Scan for the cell matching the given text and deliver its (X, Y) coordinate at center. 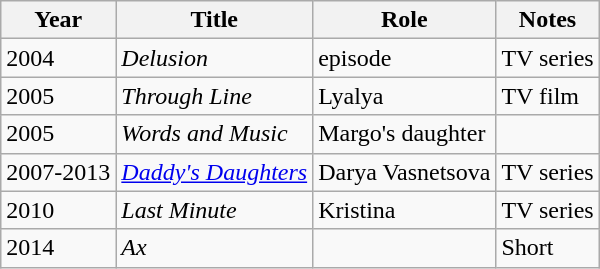
Margo's daughter (404, 134)
Short (548, 248)
Role (404, 20)
2014 (58, 248)
Last Minute (214, 210)
2004 (58, 58)
Notes (548, 20)
Kristina (404, 210)
Year (58, 20)
2010 (58, 210)
Daddy's Daughters (214, 172)
Delusion (214, 58)
Words and Music (214, 134)
Darya Vasnetsova (404, 172)
episode (404, 58)
Ax (214, 248)
Lyalya (404, 96)
Title (214, 20)
Through Line (214, 96)
TV film (548, 96)
2007-2013 (58, 172)
